For the text-containing cell, return its midpoint in [x, y] coordinate format. 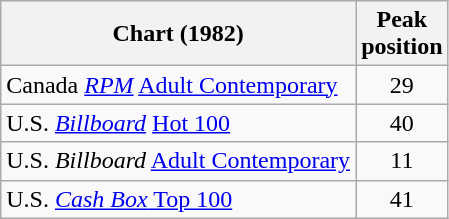
11 [402, 161]
29 [402, 85]
Chart (1982) [178, 34]
U.S. Billboard Adult Contemporary [178, 161]
U.S. Cash Box Top 100 [178, 199]
U.S. Billboard Hot 100 [178, 123]
40 [402, 123]
Canada RPM Adult Contemporary [178, 85]
Peakposition [402, 34]
41 [402, 199]
